Return [x, y] of the center of cell containing provided text 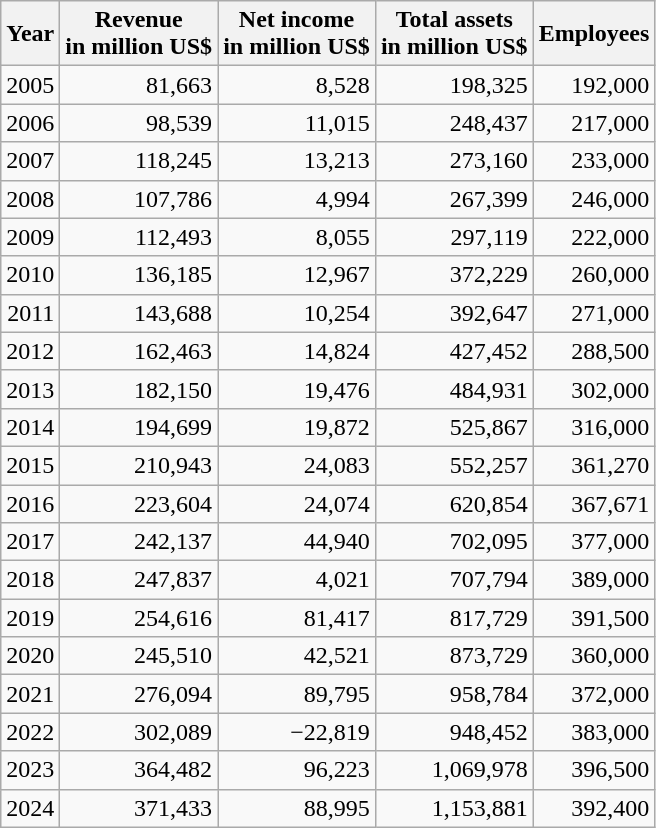
14,824 [297, 351]
2006 [30, 123]
396,500 [594, 770]
2012 [30, 351]
2008 [30, 199]
361,270 [594, 465]
107,786 [139, 199]
371,433 [139, 808]
2010 [30, 275]
81,663 [139, 85]
1,069,978 [454, 770]
297,119 [454, 237]
Revenuein million US$ [139, 34]
958,784 [454, 694]
817,729 [454, 618]
24,083 [297, 465]
247,837 [139, 580]
88,995 [297, 808]
143,688 [139, 313]
707,794 [454, 580]
372,229 [454, 275]
389,000 [594, 580]
316,000 [594, 427]
2021 [30, 694]
2005 [30, 85]
2013 [30, 389]
11,015 [297, 123]
19,872 [297, 427]
4,994 [297, 199]
222,000 [594, 237]
873,729 [454, 656]
392,647 [454, 313]
19,476 [297, 389]
702,095 [454, 542]
162,463 [139, 351]
2007 [30, 161]
217,000 [594, 123]
288,500 [594, 351]
246,000 [594, 199]
42,521 [297, 656]
2019 [30, 618]
248,437 [454, 123]
271,000 [594, 313]
8,528 [297, 85]
81,417 [297, 618]
13,213 [297, 161]
2018 [30, 580]
198,325 [454, 85]
96,223 [297, 770]
2014 [30, 427]
210,943 [139, 465]
391,500 [594, 618]
Employees [594, 34]
112,493 [139, 237]
233,000 [594, 161]
182,150 [139, 389]
2024 [30, 808]
2020 [30, 656]
−22,819 [297, 732]
1,153,881 [454, 808]
367,671 [594, 503]
Net incomein million US$ [297, 34]
223,604 [139, 503]
302,089 [139, 732]
118,245 [139, 161]
360,000 [594, 656]
302,000 [594, 389]
12,967 [297, 275]
8,055 [297, 237]
552,257 [454, 465]
364,482 [139, 770]
620,854 [454, 503]
136,185 [139, 275]
44,940 [297, 542]
2023 [30, 770]
4,021 [297, 580]
2022 [30, 732]
260,000 [594, 275]
2009 [30, 237]
273,160 [454, 161]
10,254 [297, 313]
427,452 [454, 351]
242,137 [139, 542]
89,795 [297, 694]
2017 [30, 542]
377,000 [594, 542]
2016 [30, 503]
276,094 [139, 694]
Year [30, 34]
24,074 [297, 503]
948,452 [454, 732]
392,400 [594, 808]
194,699 [139, 427]
192,000 [594, 85]
484,931 [454, 389]
245,510 [139, 656]
383,000 [594, 732]
254,616 [139, 618]
525,867 [454, 427]
2015 [30, 465]
Total assetsin million US$ [454, 34]
2011 [30, 313]
372,000 [594, 694]
98,539 [139, 123]
267,399 [454, 199]
